Extract the (X, Y) coordinate from the center of the cell holding the provided text.  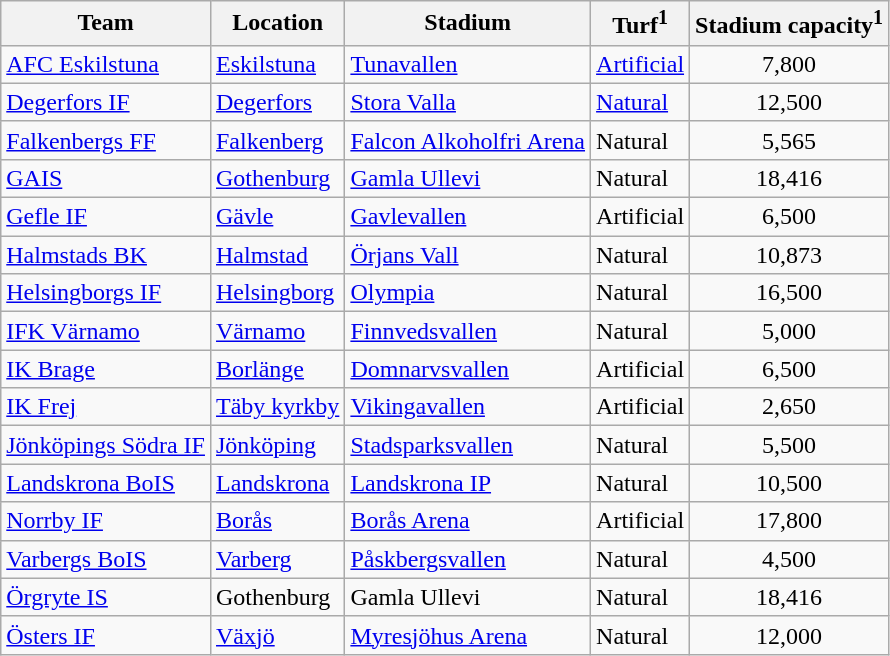
Turf1 (640, 24)
Borås Arena (468, 521)
Stora Valla (468, 102)
Stadium (468, 24)
16,500 (790, 293)
GAIS (106, 178)
IK Brage (106, 369)
Falkenberg (277, 140)
Norrby IF (106, 521)
Degerfors (277, 102)
5,565 (790, 140)
Helsingborgs IF (106, 293)
Falkenbergs FF (106, 140)
AFC Eskilstuna (106, 64)
17,800 (790, 521)
Örjans Vall (468, 255)
Halmstad (277, 255)
Landskrona (277, 483)
Helsingborg (277, 293)
Eskilstuna (277, 64)
Landskrona BoIS (106, 483)
Gefle IF (106, 217)
Finnvedsvallen (468, 331)
Falcon Alkoholfri Arena (468, 140)
Stadsparksvallen (468, 445)
4,500 (790, 559)
Växjö (277, 635)
Stadium capacity1 (790, 24)
Domnarvsvallen (468, 369)
Myresjöhus Arena (468, 635)
Täby kyrkby (277, 407)
10,500 (790, 483)
2,650 (790, 407)
Degerfors IF (106, 102)
Tunavallen (468, 64)
Jönköping (277, 445)
Gavlevallen (468, 217)
Östers IF (106, 635)
Landskrona IP (468, 483)
Vikingavallen (468, 407)
7,800 (790, 64)
5,500 (790, 445)
IK Frej (106, 407)
Jönköpings Södra IF (106, 445)
Örgryte IS (106, 597)
Gävle (277, 217)
Location (277, 24)
Varberg (277, 559)
Varbergs BoIS (106, 559)
Borlänge (277, 369)
IFK Värnamo (106, 331)
10,873 (790, 255)
Olympia (468, 293)
Borås (277, 521)
12,000 (790, 635)
5,000 (790, 331)
Halmstads BK (106, 255)
Påskbergsvallen (468, 559)
12,500 (790, 102)
Team (106, 24)
Värnamo (277, 331)
